Return [x, y] of the center of cell containing provided text 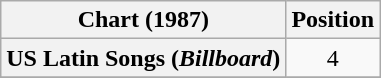
Chart (1987) [144, 20]
4 [333, 58]
US Latin Songs (Billboard) [144, 58]
Position [333, 20]
